Detect which cell encompasses the target text, then output its [x, y] center coordinate. 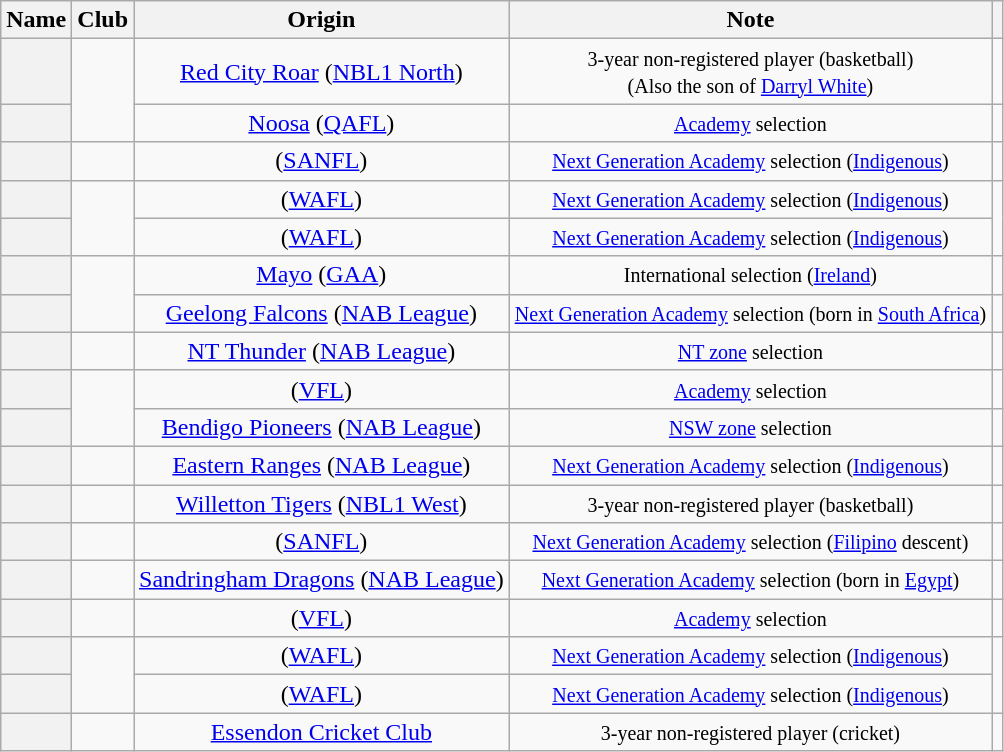
NSW zone selection [750, 427]
Note [750, 20]
Red City Roar (NBL1 North) [322, 72]
Mayo (GAA) [322, 275]
Next Generation Academy selection (born in South Africa) [750, 313]
Next Generation Academy selection (Filipino descent) [750, 542]
Club [103, 20]
Bendigo Pioneers (NAB League) [322, 427]
NT Thunder (NAB League) [322, 351]
3-year non-registered player (cricket) [750, 732]
Essendon Cricket Club [322, 732]
NT zone selection [750, 351]
Eastern Ranges (NAB League) [322, 465]
Origin [322, 20]
3-year non-registered player (basketball)(Also the son of Darryl White) [750, 72]
Noosa (QAFL) [322, 123]
Willetton Tigers (NBL1 West) [322, 503]
Sandringham Dragons (NAB League) [322, 580]
Name [36, 20]
3-year non-registered player (basketball) [750, 503]
International selection (Ireland) [750, 275]
Next Generation Academy selection (born in Egypt) [750, 580]
Geelong Falcons (NAB League) [322, 313]
